Return [X, Y] of the center of cell containing provided text 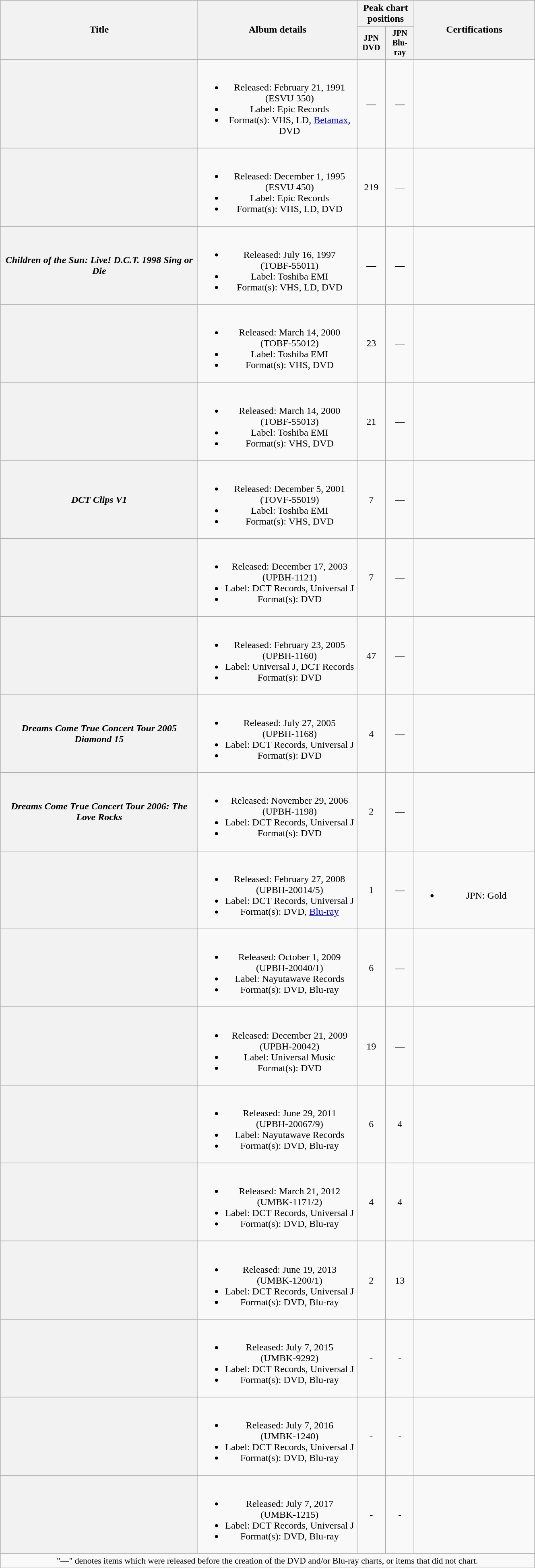
Released: December 17, 2003(UPBH-1121)Label: DCT Records, Universal JFormat(s): DVD [278, 578]
Released: July 7, 2017(UMBK-1215)Label: DCT Records, Universal JFormat(s): DVD, Blu-ray [278, 1514]
JPN DVD [371, 43]
Album details [278, 30]
19 [371, 1046]
21 [371, 422]
Released: July 7, 2016(UMBK-1240)Label: DCT Records, Universal JFormat(s): DVD, Blu-ray [278, 1436]
23 [371, 344]
"—" denotes items which were released before the creation of the DVD and/or Blu-ray charts, or items that did not chart. [267, 1561]
Released: December 5, 2001(TOVF-55019)Label: Toshiba EMIFormat(s): VHS, DVD [278, 500]
Peak chart positions [386, 14]
Children of the Sun: Live! D.C.T. 1998 Sing or Die [99, 265]
JPN: Gold [474, 890]
219 [371, 187]
Released: March 14, 2000(TOBF-55013)Label: Toshiba EMIFormat(s): VHS, DVD [278, 422]
Released: March 21, 2012(UMBK-1171/2)Label: DCT Records, Universal JFormat(s): DVD, Blu-ray [278, 1202]
Released: October 1, 2009(UPBH-20040/1)Label: Nayutawave RecordsFormat(s): DVD, Blu-ray [278, 968]
Certifications [474, 30]
Released: February 23, 2005(UPBH-1160)Label: Universal J, DCT RecordsFormat(s): DVD [278, 656]
Title [99, 30]
1 [371, 890]
13 [400, 1280]
Dreams Come True Concert Tour 2005 Diamond 15 [99, 734]
Released: July 16, 1997(TOBF-55011)Label: Toshiba EMIFormat(s): VHS, LD, DVD [278, 265]
Released: November 29, 2006(UPBH-1198)Label: DCT Records, Universal JFormat(s): DVD [278, 812]
47 [371, 656]
Released: June 29, 2011(UPBH-20067/9)Label: Nayutawave RecordsFormat(s): DVD, Blu-ray [278, 1124]
Released: June 19, 2013(UMBK-1200/1)Label: DCT Records, Universal JFormat(s): DVD, Blu-ray [278, 1280]
Released: July 27, 2005(UPBH-1168)Label: DCT Records, Universal JFormat(s): DVD [278, 734]
Released: December 21, 2009(UPBH-20042)Label: Universal MusicFormat(s): DVD [278, 1046]
Released: February 21, 1991(ESVU 350)Label: Epic RecordsFormat(s): VHS, LD, Betamax, DVD [278, 104]
JPN Blu-ray [400, 43]
Released: December 1, 1995(ESVU 450)Label: Epic RecordsFormat(s): VHS, LD, DVD [278, 187]
Released: July 7, 2015(UMBK-9292)Label: DCT Records, Universal JFormat(s): DVD, Blu-ray [278, 1358]
Released: February 27, 2008(UPBH-20014/5)Label: DCT Records, Universal JFormat(s): DVD, Blu-ray [278, 890]
Dreams Come True Concert Tour 2006: The Love Rocks [99, 812]
DCT Clips V1 [99, 500]
Released: March 14, 2000(TOBF-55012)Label: Toshiba EMIFormat(s): VHS, DVD [278, 344]
